Locate the cell with the specified text and output its [x, y] center coordinate. 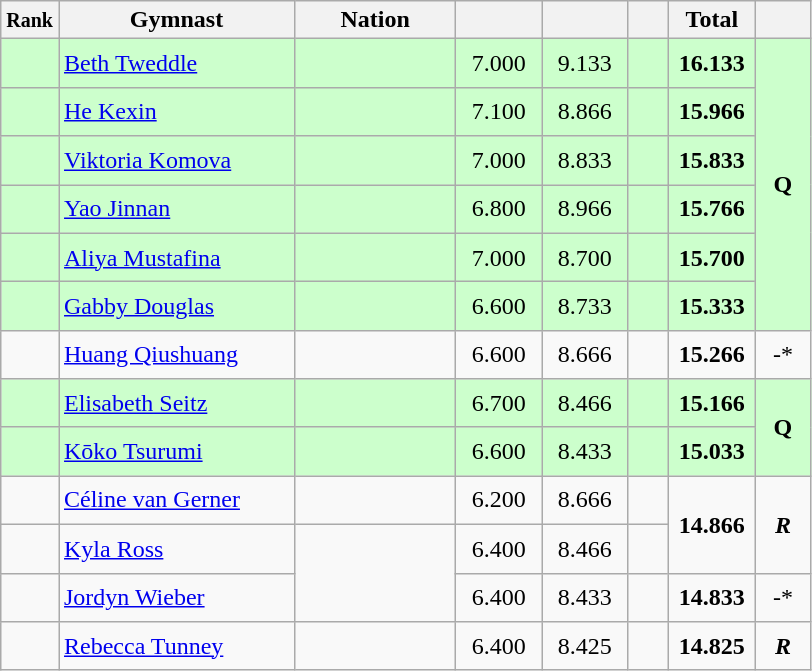
Céline van Gerner [176, 500]
6.200 [499, 500]
Viktoria Komova [176, 160]
Yao Jinnan [176, 208]
15.266 [712, 354]
Total [712, 20]
6.700 [499, 404]
Gabby Douglas [176, 306]
15.700 [712, 258]
Gymnast [176, 20]
Nation [376, 20]
He Kexin [176, 112]
15.166 [712, 404]
Rank [30, 20]
Kyla Ross [176, 548]
14.833 [712, 598]
8.833 [585, 160]
15.766 [712, 208]
Beth Tweddle [176, 64]
14.866 [712, 524]
8.425 [585, 646]
15.966 [712, 112]
8.966 [585, 208]
6.800 [499, 208]
14.825 [712, 646]
16.133 [712, 64]
8.866 [585, 112]
9.133 [585, 64]
Aliya Mustafina [176, 258]
15.033 [712, 452]
Rebecca Tunney [176, 646]
Elisabeth Seitz [176, 404]
15.833 [712, 160]
Huang Qiushuang [176, 354]
Jordyn Wieber [176, 598]
7.100 [499, 112]
8.700 [585, 258]
Kōko Tsurumi [176, 452]
8.733 [585, 306]
15.333 [712, 306]
